Pinpoint the cell where the given text exists, returning its [X, Y] midpoint coordinate. 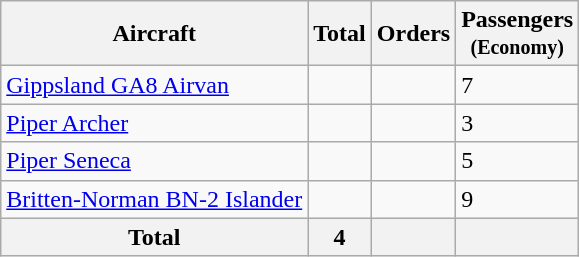
Passengers (Economy) [518, 34]
3 [518, 123]
Aircraft [154, 34]
4 [340, 237]
Piper Seneca [154, 161]
Piper Archer [154, 123]
9 [518, 199]
Gippsland GA8 Airvan [154, 85]
Orders [413, 34]
Britten-Norman BN-2 Islander [154, 199]
7 [518, 85]
5 [518, 161]
